For the text-containing cell, return its midpoint in (x, y) coordinate format. 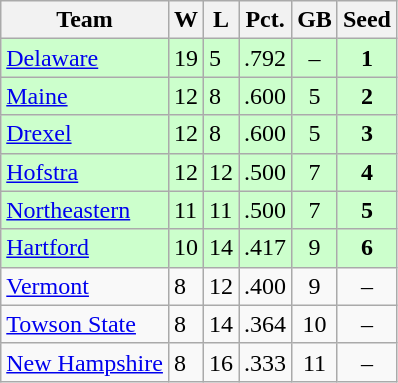
16 (222, 362)
Northeastern (85, 210)
Drexel (85, 134)
Vermont (85, 286)
Hofstra (85, 172)
Pct. (266, 20)
Maine (85, 96)
Team (85, 20)
.333 (266, 362)
4 (366, 172)
3 (366, 134)
1 (366, 58)
Seed (366, 20)
W (186, 20)
GB (315, 20)
.364 (266, 324)
New Hampshire (85, 362)
.400 (266, 286)
19 (186, 58)
Delaware (85, 58)
2 (366, 96)
.417 (266, 248)
Hartford (85, 248)
6 (366, 248)
L (222, 20)
.792 (266, 58)
Towson State (85, 324)
